Scan for the cell matching the given text and deliver its (X, Y) coordinate at center. 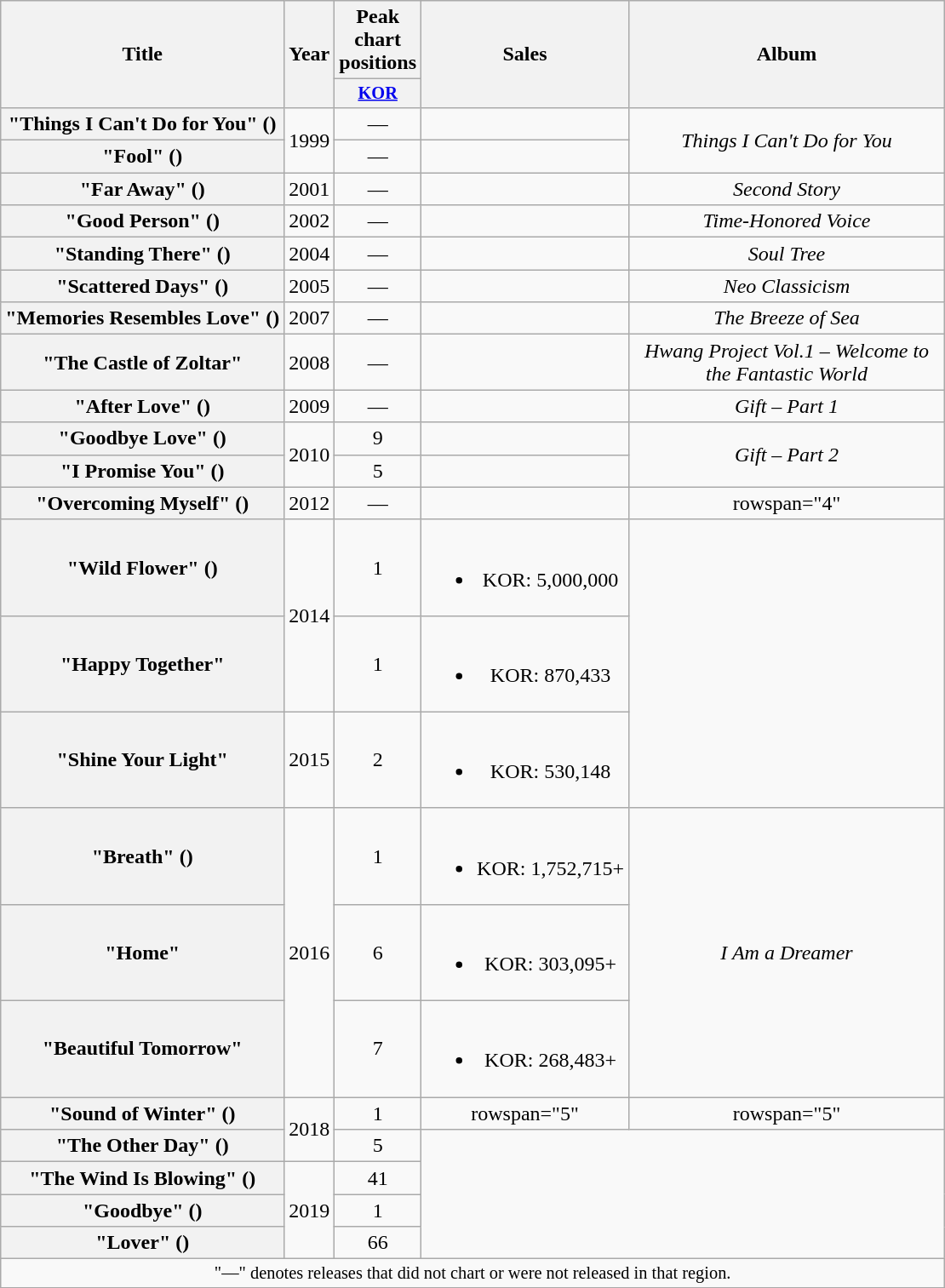
KOR: 530,148 (525, 759)
2 (378, 759)
"The Other Day" () (143, 1146)
Soul Tree (787, 254)
Neo Classicism (787, 286)
2010 (310, 455)
"Lover" () (143, 1243)
KOR (378, 94)
6 (378, 952)
2005 (310, 286)
"Good Person" () (143, 221)
"Fool" () (143, 157)
"Standing There" () (143, 254)
Album (787, 54)
KOR: 5,000,000 (525, 567)
Time-Honored Voice (787, 221)
"Wild Flower" () (143, 567)
"—" denotes releases that did not chart or were not released in that region. (473, 1274)
KOR: 1,752,715+ (525, 856)
7 (378, 1049)
rowspan="4" (787, 503)
2004 (310, 254)
Year (310, 54)
2015 (310, 759)
"Goodbye Love" () (143, 438)
The Breeze of Sea (787, 318)
2009 (310, 406)
"The Wind Is Blowing" () (143, 1178)
"Home" (143, 952)
41 (378, 1178)
Sales (525, 54)
"Beautiful Tomorrow" (143, 1049)
Gift – Part 1 (787, 406)
2012 (310, 503)
2008 (310, 363)
"Scattered Days" () (143, 286)
"Things I Can't Do for You" () (143, 123)
2016 (310, 952)
2019 (310, 1211)
"I Promise You" () (143, 471)
Gift – Part 2 (787, 455)
2007 (310, 318)
"Goodbye" () (143, 1211)
"Far Away" () (143, 189)
"Shine Your Light" (143, 759)
KOR: 303,095+ (525, 952)
"Breath" () (143, 856)
"After Love" () (143, 406)
2001 (310, 189)
66 (378, 1243)
"The Castle of Zoltar" (143, 363)
"Sound of Winter" () (143, 1113)
"Overcoming Myself" () (143, 503)
I Am a Dreamer (787, 952)
9 (378, 438)
KOR: 870,433 (525, 664)
Hwang Project Vol.1 – Welcome to the Fantastic World (787, 363)
2018 (310, 1130)
"Memories Resembles Love" () (143, 318)
KOR: 268,483+ (525, 1049)
Peak chart positions (378, 40)
Things I Can't Do for You (787, 140)
"Happy Together" (143, 664)
Title (143, 54)
Second Story (787, 189)
2002 (310, 221)
2014 (310, 615)
1999 (310, 140)
